Return [X, Y] of the center of cell containing provided text 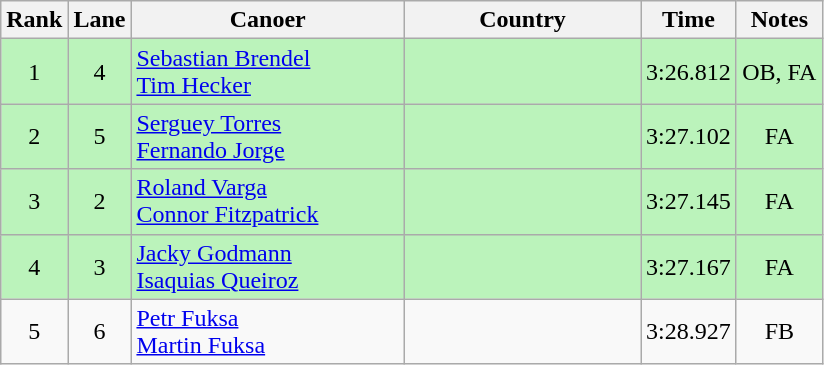
6 [100, 332]
3:28.927 [689, 332]
3:27.145 [689, 202]
Rank [34, 20]
3:27.102 [689, 136]
3:26.812 [689, 72]
OB, FA [779, 72]
Jacky GodmannIsaquias Queiroz [268, 266]
Serguey TorresFernando Jorge [268, 136]
1 [34, 72]
Roland VargaConnor Fitzpatrick [268, 202]
Lane [100, 20]
3:27.167 [689, 266]
Sebastian BrendelTim Hecker [268, 72]
FB [779, 332]
Time [689, 20]
Notes [779, 20]
Country [522, 20]
Canoer [268, 20]
Petr FuksaMartin Fuksa [268, 332]
